Return (x, y) of the center of cell containing provided text 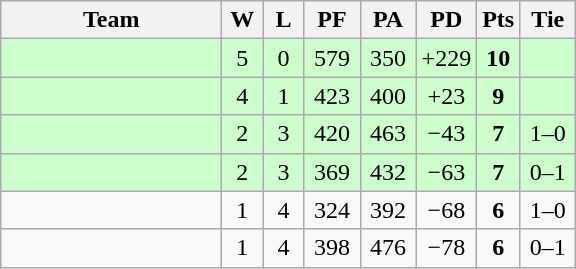
476 (388, 248)
463 (388, 134)
+23 (446, 96)
−68 (446, 210)
324 (332, 210)
420 (332, 134)
9 (498, 96)
392 (388, 210)
400 (388, 96)
432 (388, 172)
−43 (446, 134)
−63 (446, 172)
L (284, 20)
Team (112, 20)
PD (446, 20)
PF (332, 20)
Pts (498, 20)
369 (332, 172)
−78 (446, 248)
Tie (548, 20)
+229 (446, 58)
579 (332, 58)
398 (332, 248)
5 (242, 58)
0 (284, 58)
423 (332, 96)
PA (388, 20)
W (242, 20)
10 (498, 58)
350 (388, 58)
